Detect which cell encompasses the target text, then output its (x, y) center coordinate. 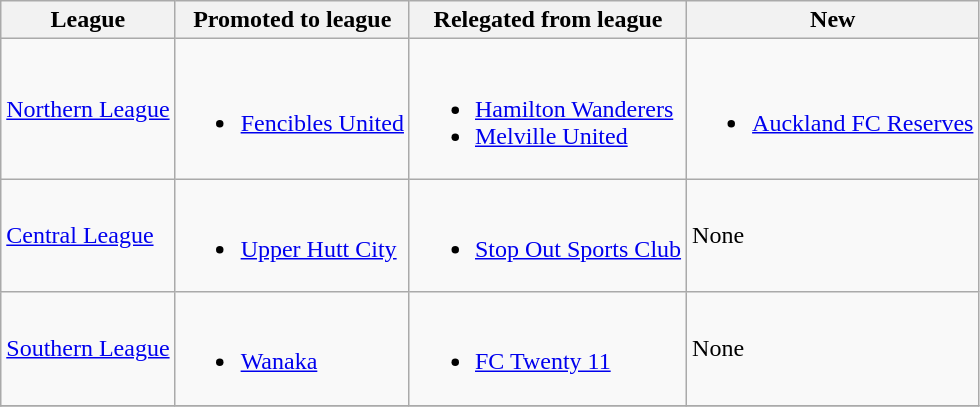
Stop Out Sports Club (548, 236)
Upper Hutt City (292, 236)
League (88, 20)
Hamilton WanderersMelville United (548, 109)
Central League (88, 236)
Southern League (88, 348)
FC Twenty 11 (548, 348)
Fencibles United (292, 109)
Wanaka (292, 348)
New (833, 20)
Promoted to league (292, 20)
Relegated from league (548, 20)
Auckland FC Reserves (833, 109)
Northern League (88, 109)
